Scan for the cell matching the given text and deliver its (x, y) coordinate at center. 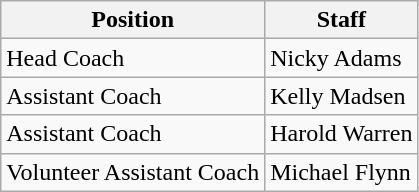
Harold Warren (342, 134)
Volunteer Assistant Coach (133, 172)
Kelly Madsen (342, 96)
Position (133, 20)
Michael Flynn (342, 172)
Nicky Adams (342, 58)
Staff (342, 20)
Head Coach (133, 58)
